From the cell containing the given text, extract its center point as [X, Y] coordinate. 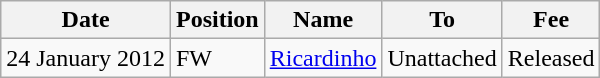
Unattached [442, 58]
Fee [551, 20]
Position [217, 20]
Date [86, 20]
Ricardinho [323, 58]
Name [323, 20]
Released [551, 58]
24 January 2012 [86, 58]
FW [217, 58]
To [442, 20]
